Detect which cell encompasses the target text, then output its (X, Y) center coordinate. 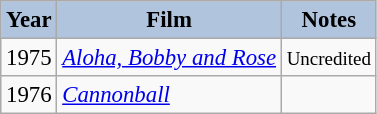
Cannonball (169, 95)
Aloha, Bobby and Rose (169, 58)
Uncredited (328, 58)
Year (29, 20)
1975 (29, 58)
Film (169, 20)
1976 (29, 95)
Notes (328, 20)
